For the text-containing cell, return its midpoint in [x, y] coordinate format. 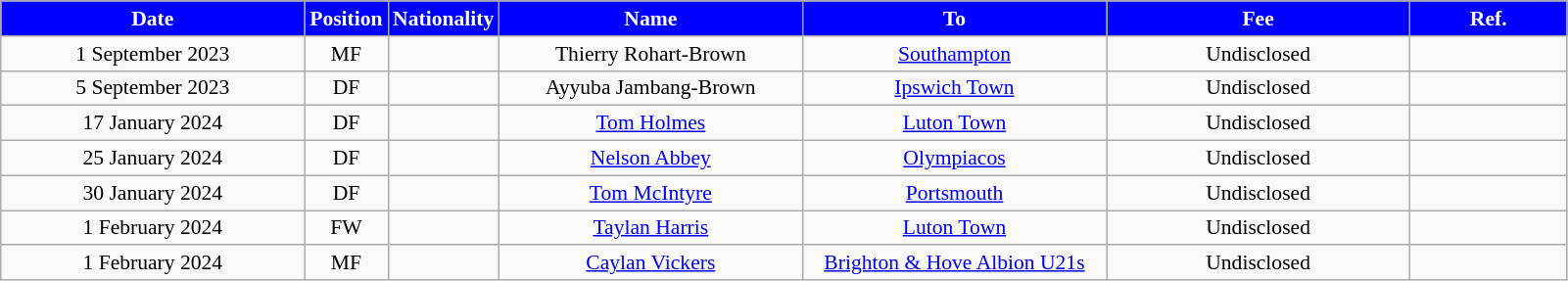
Ref. [1489, 19]
To [954, 19]
30 January 2024 [153, 193]
Position [347, 19]
Fee [1259, 19]
Thierry Rohart-Brown [650, 54]
17 January 2024 [153, 123]
Southampton [954, 54]
Nelson Abbey [650, 159]
Date [153, 19]
Tom Holmes [650, 123]
Taylan Harris [650, 228]
Nationality [443, 19]
Tom McIntyre [650, 193]
5 September 2023 [153, 88]
Olympiacos [954, 159]
25 January 2024 [153, 159]
Brighton & Hove Albion U21s [954, 263]
Name [650, 19]
Caylan Vickers [650, 263]
Portsmouth [954, 193]
1 September 2023 [153, 54]
Ayyuba Jambang-Brown [650, 88]
FW [347, 228]
Ipswich Town [954, 88]
